Return [X, Y] of the center of cell containing provided text 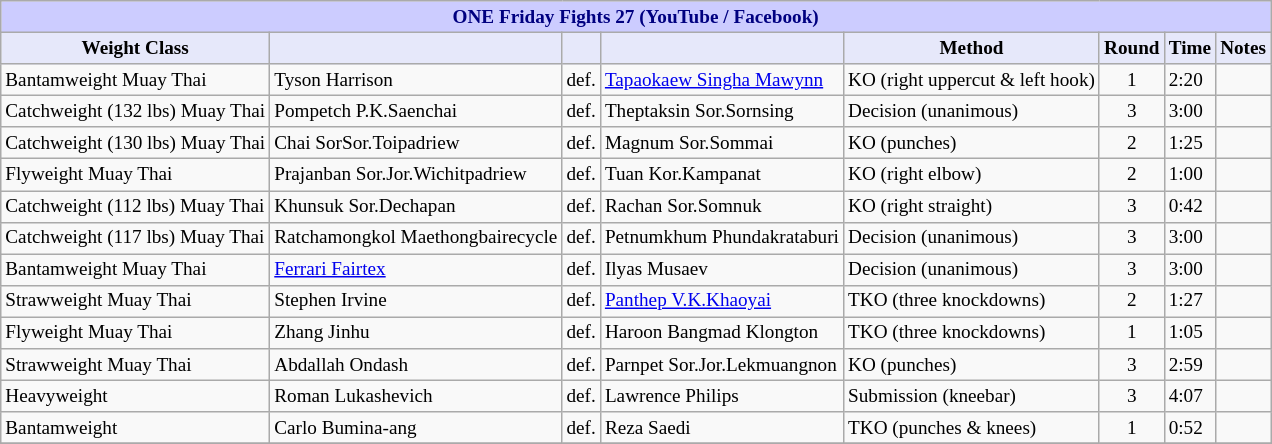
0:42 [1190, 206]
2:59 [1190, 365]
Theptaksin Sor.Sornsing [722, 111]
Magnum Sor.Sommai [722, 143]
Chai SorSor.Toipadriew [416, 143]
Ratchamongkol Maethongbairecycle [416, 238]
Abdallah Ondash [416, 365]
Petnumkhum Phundakrataburi [722, 238]
Carlo Bumina-ang [416, 428]
Panthep V.K.Khaoyai [722, 301]
Haroon Bangmad Klongton [722, 333]
Reza Saedi [722, 428]
ONE Friday Fights 27 (YouTube / Facebook) [636, 17]
KO (right elbow) [972, 175]
Ferrari Fairtex [416, 270]
1:05 [1190, 333]
KO (right uppercut & left hook) [972, 80]
Tyson Harrison [416, 80]
Tapaokaew Singha Mawynn [722, 80]
Stephen Irvine [416, 301]
Method [972, 48]
Prajanban Sor.Jor.Wichitpadriew [416, 175]
Zhang Jinhu [416, 333]
1:00 [1190, 175]
TKO (punches & knees) [972, 428]
Ilyas Musaev [722, 270]
Submission (kneebar) [972, 396]
Time [1190, 48]
Roman Lukashevich [416, 396]
Weight Class [136, 48]
Notes [1244, 48]
Lawrence Philips [722, 396]
Catchweight (117 lbs) Muay Thai [136, 238]
2:20 [1190, 80]
KO (right straight) [972, 206]
Khunsuk Sor.Dechapan [416, 206]
1:25 [1190, 143]
Catchweight (130 lbs) Muay Thai [136, 143]
Pompetch P.K.Saenchai [416, 111]
Rachan Sor.Somnuk [722, 206]
0:52 [1190, 428]
4:07 [1190, 396]
Catchweight (132 lbs) Muay Thai [136, 111]
Heavyweight [136, 396]
Round [1132, 48]
Tuan Kor.Kampanat [722, 175]
Bantamweight [136, 428]
Parnpet Sor.Jor.Lekmuangnon [722, 365]
1:27 [1190, 301]
Catchweight (112 lbs) Muay Thai [136, 206]
